Identify which cell holds the provided text, then report its [X, Y] central coordinate. 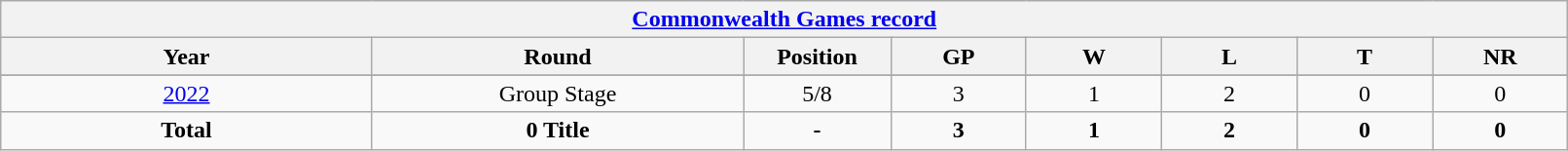
Position [818, 57]
5/8 [818, 94]
Total [187, 131]
0 Title [558, 131]
Group Stage [558, 94]
GP [958, 57]
Commonwealth Games record [784, 19]
- [818, 131]
T [1365, 57]
Year [187, 57]
NR [1501, 57]
W [1094, 57]
Round [558, 57]
L [1228, 57]
2022 [187, 94]
